Provide the [X, Y] coordinate of the cell's center where the given text is located.  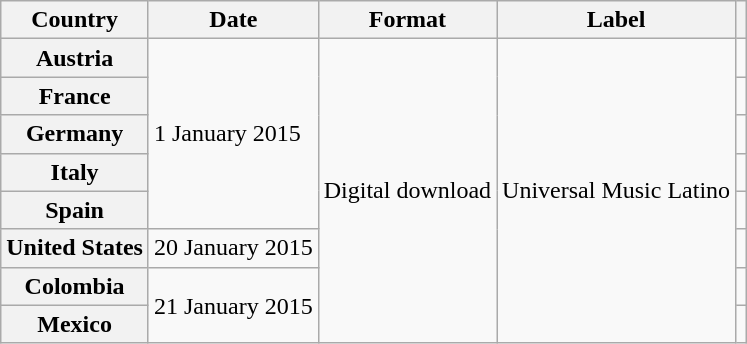
Digital download [407, 191]
Germany [75, 134]
Universal Music Latino [616, 191]
Label [616, 20]
Mexico [75, 324]
1 January 2015 [233, 134]
20 January 2015 [233, 248]
Format [407, 20]
Spain [75, 210]
Colombia [75, 286]
United States [75, 248]
France [75, 96]
Italy [75, 172]
Date [233, 20]
Country [75, 20]
Austria [75, 58]
21 January 2015 [233, 305]
